Scan for the cell matching the given text and deliver its (x, y) coordinate at center. 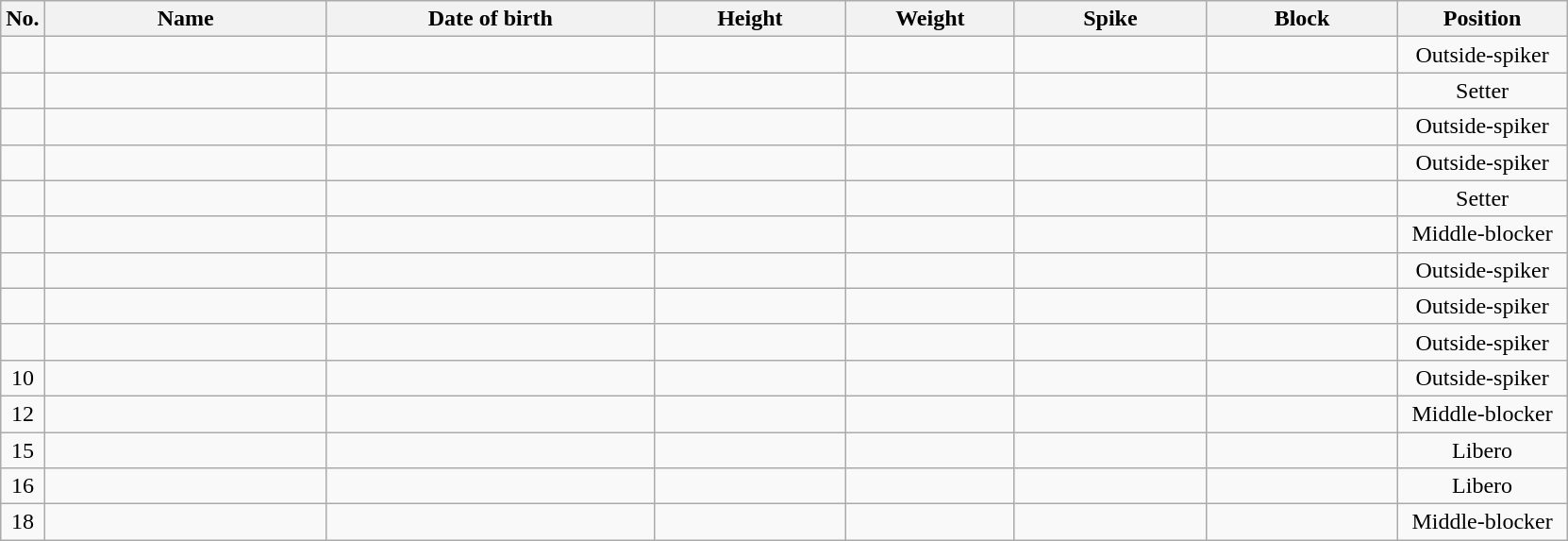
Position (1483, 19)
12 (23, 414)
Block (1302, 19)
Name (185, 19)
18 (23, 522)
10 (23, 378)
Height (749, 19)
15 (23, 450)
16 (23, 486)
Weight (930, 19)
Spike (1109, 19)
Date of birth (491, 19)
No. (23, 19)
